Extract the [X, Y] coordinate from the center of the cell holding the provided text.  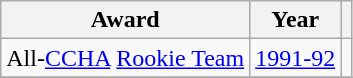
1991-92 [296, 58]
Year [296, 20]
Award [126, 20]
All-CCHA Rookie Team [126, 58]
